From the cell containing the given text, extract its center point as (X, Y) coordinate. 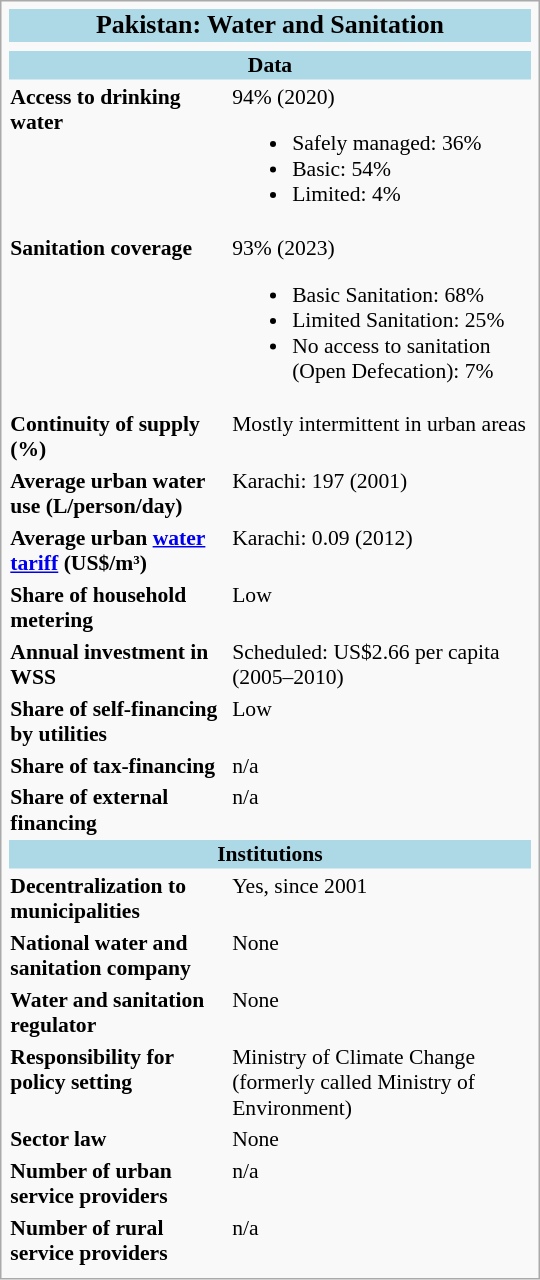
National water and sanitation company (118, 956)
Institutions (270, 855)
Average urban water use (L/person/day) (118, 494)
Sector law (118, 1140)
Data (270, 65)
Access to drinking water (118, 156)
Share of self-financing by utilities (118, 722)
Number of rural service providers (118, 1241)
Number of urban service providers (118, 1184)
Scheduled: US$2.66 per capita (2005–2010) (382, 665)
94% (2020)Safely managed: 36%Basic: 54%Limited: 4% (382, 156)
Share of tax-financing (118, 766)
Karachi: 0.09 (2012) (382, 551)
Average urban water tariff (US$/m³) (118, 551)
Share of external financing (118, 811)
Share of household metering (118, 608)
Responsibility for policy setting (118, 1083)
93% (2023)Basic Sanitation: 68%Limited Sanitation: 25%No access to sanitation (Open Defecation): 7% (382, 320)
Mostly intermittent in urban areas (382, 437)
Water and sanitation regulator (118, 1013)
Ministry of Climate Change (formerly called Ministry of Environment) (382, 1083)
Sanitation coverage (118, 320)
Yes, since 2001 (382, 899)
Decentralization to municipalities (118, 899)
Continuity of supply (%) (118, 437)
Pakistan: Water and Sanitation (270, 26)
Annual investment in WSS (118, 665)
Karachi: 197 (2001) (382, 494)
